Find where the given text appears and provide that cell's center as [X, Y] coordinate. 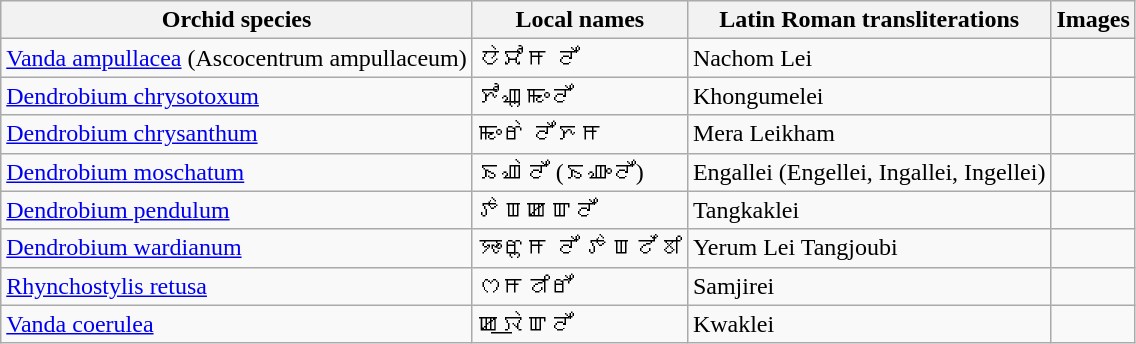
Nachom Lei [869, 58]
ꯃꯦꯔꯥ ꯂꯩꯈꯝ [580, 134]
Tangkaklei [869, 210]
ꯇꯥꯡꯀꯛꯂꯩ [580, 210]
Vanda coerulea [237, 324]
ꯀ꯭ꯋꯥꯛꯂꯩ [580, 324]
ꯏꯉꯥꯂꯩ (ꯏꯉꯦꯂꯩ) [580, 172]
Engallei (Engellei, Ingallei, Ingellei) [869, 172]
ꯁꯝꯖꯤꯔꯩ [580, 286]
ꯈꯣꯉꯨꯃꯦꯂꯩ [580, 96]
Rhynchostylis retusa [237, 286]
Vanda ampullacea (Ascocentrum ampullaceum) [237, 58]
Orchid species [237, 20]
Dendrobium pendulum [237, 210]
ꯅꯥꯆꯣꯝ ꯂꯩ [580, 58]
Samjirei [869, 286]
Dendrobium chrysotoxum [237, 96]
Local names [580, 20]
Dendrobium moschatum [237, 172]
Images [1093, 20]
Dendrobium chrysanthum [237, 134]
Latin Roman transliterations [869, 20]
Khongumelei [869, 96]
Dendrobium wardianum [237, 248]
ꯌꯦꯔꯨꯝ ꯂꯩ ꯇꯥꯡꯖꯧꯕꯤ [580, 248]
Kwaklei [869, 324]
Yerum Lei Tangjoubi [869, 248]
Mera Leikham [869, 134]
